Scan for the cell matching the given text and deliver its (x, y) coordinate at center. 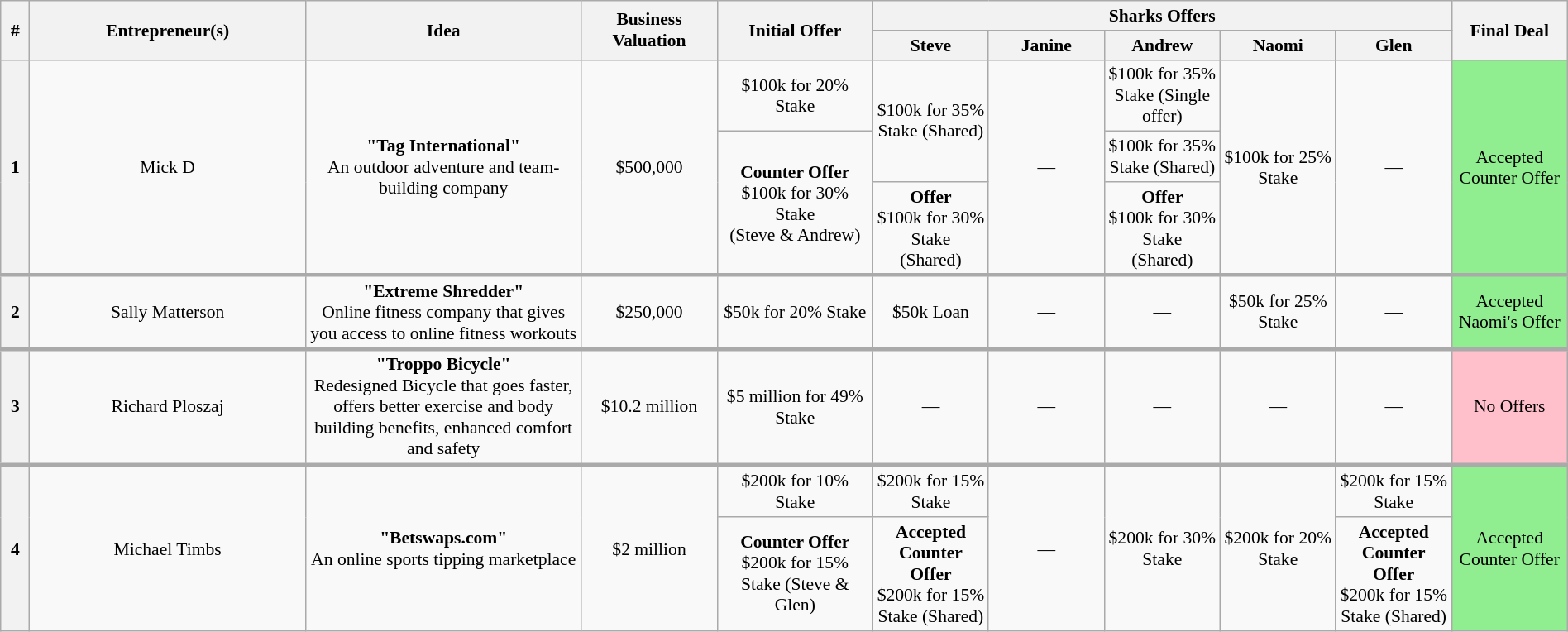
$10.2 million (649, 407)
Andrew (1162, 45)
"Troppo Bicycle" Redesigned Bicycle that goes faster, offers better exercise and body building benefits, enhanced comfort and safety (443, 407)
1 (15, 167)
# (15, 30)
$100k for 20% Stake (795, 96)
$50k for 20% Stake (795, 312)
"Tag International" An outdoor adventure and team-building company (443, 167)
$200k for 30% Stake (1162, 548)
Steve (930, 45)
$200k for 20% Stake (1278, 548)
Final Deal (1509, 30)
Sally Matterson (168, 312)
$2 million (649, 548)
$200k for 10% Stake (795, 491)
Janine (1046, 45)
Initial Offer (795, 30)
Idea (443, 30)
$500,000 (649, 167)
3 (15, 407)
No Offers (1509, 407)
"Extreme Shredder" Online fitness company that gives you access to online fitness workouts (443, 312)
Richard Ploszaj (168, 407)
Counter Offer$100k for 30% Stake(Steve & Andrew) (795, 203)
$50k for 25% Stake (1278, 312)
4 (15, 548)
$250,000 (649, 312)
$5 million for 49% Stake (795, 407)
$50k Loan (930, 312)
Mick D (168, 167)
"Betswaps.com" An online sports tipping marketplace (443, 548)
2 (15, 312)
Accepted Naomi's Offer (1509, 312)
Business Valuation (649, 30)
$100k for 25% Stake (1278, 167)
Counter Offer$200k for 15% Stake (Steve & Glen) (795, 574)
Sharks Offers (1162, 16)
Michael Timbs (168, 548)
$100k for 35% Stake (Single offer) (1162, 96)
Glen (1394, 45)
Naomi (1278, 45)
Entrepreneur(s) (168, 30)
